Search for the cell housing the specified text and yield its (x, y) center coordinate. 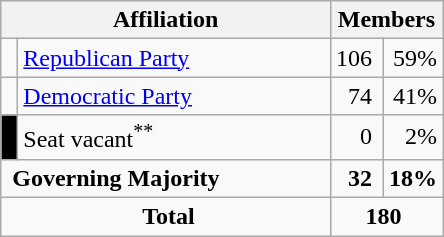
106 (356, 58)
41% (412, 96)
Seat vacant** (174, 138)
2% (412, 138)
Republican Party (174, 58)
Members (386, 20)
Democratic Party (174, 96)
0 (356, 138)
Affiliation (166, 20)
18% (412, 178)
74 (356, 96)
Total (166, 217)
59% (412, 58)
32 (356, 178)
180 (386, 217)
Governing Majority (166, 178)
